Determine the (X, Y) coordinate at the center of the cell enclosing the given text.  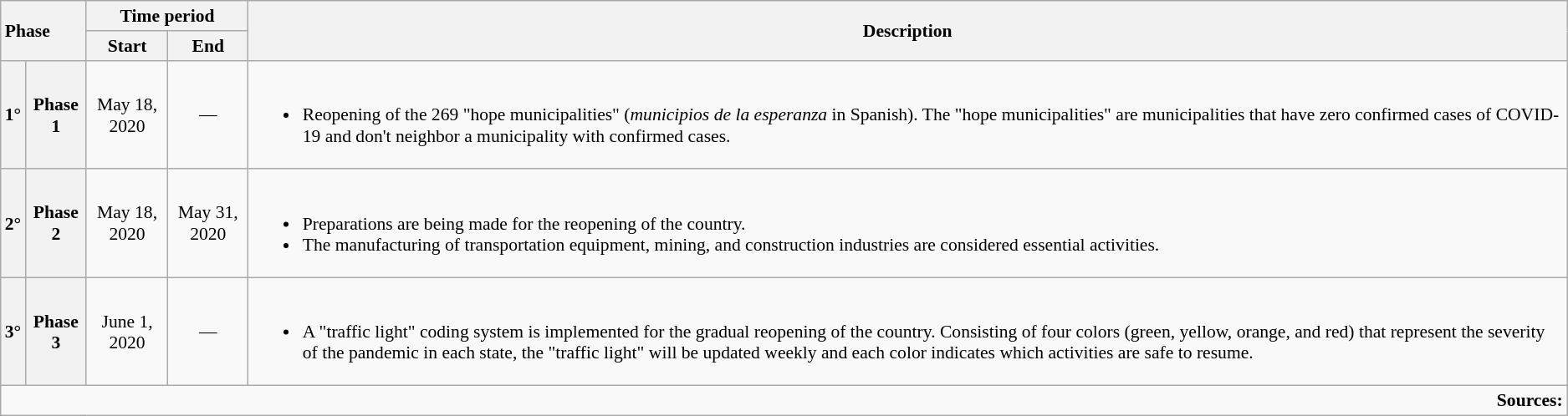
3° (13, 332)
June 1, 2020 (127, 332)
Start (127, 46)
May 31, 2020 (208, 223)
Phase 1 (55, 115)
1° (13, 115)
Sources: (784, 401)
Phase 3 (55, 332)
Time period (167, 16)
Phase 2 (55, 223)
Phase (43, 30)
End (208, 46)
Description (908, 30)
2° (13, 223)
